Return (X, Y) of the center of cell containing provided text 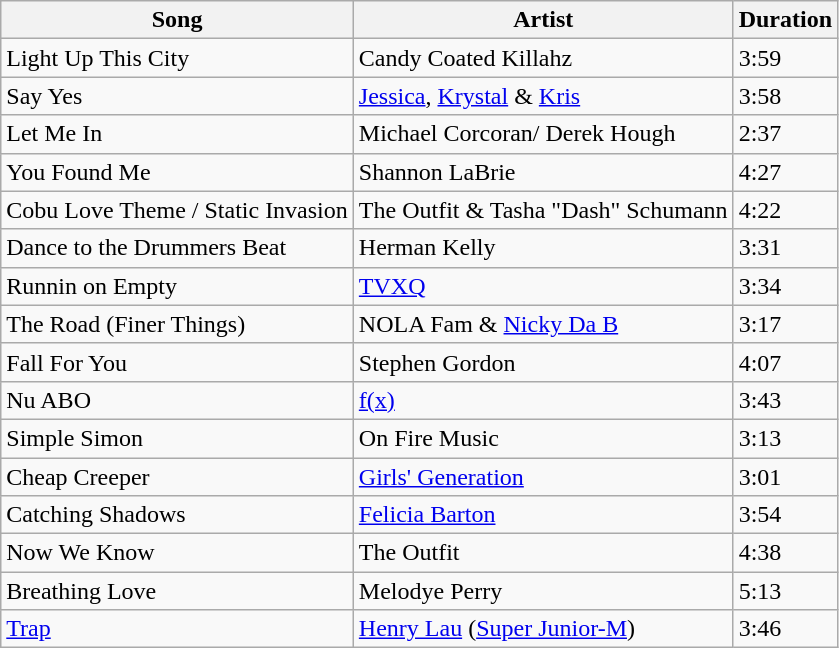
Catching Shadows (178, 515)
3:43 (785, 400)
f(x) (543, 400)
3:31 (785, 248)
Duration (785, 20)
Now We Know (178, 553)
Light Up This City (178, 58)
Shannon LaBrie (543, 172)
3:34 (785, 286)
You Found Me (178, 172)
Felicia Barton (543, 515)
Song (178, 20)
Trap (178, 629)
Fall For You (178, 362)
3:58 (785, 96)
3:13 (785, 438)
Say Yes (178, 96)
Henry Lau (Super Junior-M) (543, 629)
TVXQ (543, 286)
3:01 (785, 477)
4:07 (785, 362)
Jessica, Krystal & Kris (543, 96)
Melodye Perry (543, 591)
4:38 (785, 553)
Dance to the Drummers Beat (178, 248)
The Outfit (543, 553)
3:59 (785, 58)
The Outfit & Tasha "Dash" Schumann (543, 210)
The Road (Finer Things) (178, 324)
Herman Kelly (543, 248)
3:46 (785, 629)
NOLA Fam & Nicky Da B (543, 324)
Runnin on Empty (178, 286)
Candy Coated Killahz (543, 58)
Cobu Love Theme / Static Invasion (178, 210)
On Fire Music (543, 438)
Artist (543, 20)
Let Me In (178, 134)
3:17 (785, 324)
4:27 (785, 172)
Michael Corcoran/ Derek Hough (543, 134)
Cheap Creeper (178, 477)
Nu ABO (178, 400)
4:22 (785, 210)
Stephen Gordon (543, 362)
3:54 (785, 515)
Simple Simon (178, 438)
5:13 (785, 591)
Breathing Love (178, 591)
Girls' Generation (543, 477)
2:37 (785, 134)
